Scan for the cell matching the given text and deliver its [X, Y] coordinate at center. 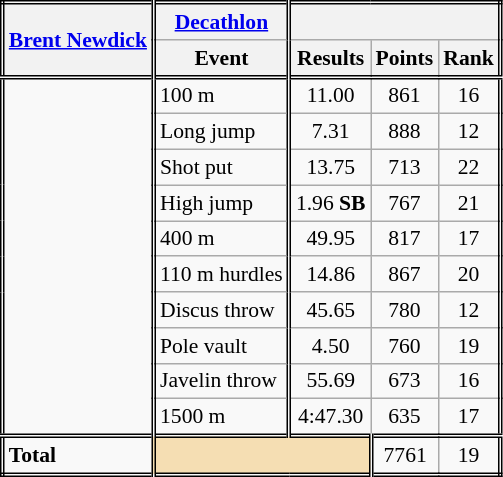
Rank [469, 58]
13.75 [330, 168]
49.95 [330, 239]
760 [405, 346]
400 m [221, 239]
780 [405, 310]
767 [405, 203]
Shot put [221, 168]
Event [221, 58]
55.69 [330, 381]
817 [405, 239]
21 [469, 203]
Pole vault [221, 346]
14.86 [330, 275]
4.50 [330, 346]
7.31 [330, 132]
4:47.30 [330, 418]
20 [469, 275]
Points [405, 58]
1.96 SB [330, 203]
673 [405, 381]
Long jump [221, 132]
Decathlon [221, 22]
11.00 [330, 96]
713 [405, 168]
1500 m [221, 418]
861 [405, 96]
Discus throw [221, 310]
635 [405, 418]
867 [405, 275]
100 m [221, 96]
High jump [221, 203]
22 [469, 168]
Total [78, 456]
7761 [405, 456]
45.65 [330, 310]
888 [405, 132]
Brent Newdick [78, 40]
110 m hurdles [221, 275]
Results [330, 58]
Javelin throw [221, 381]
